Output the [X, Y] coordinate of the center of the cell containing the given text.  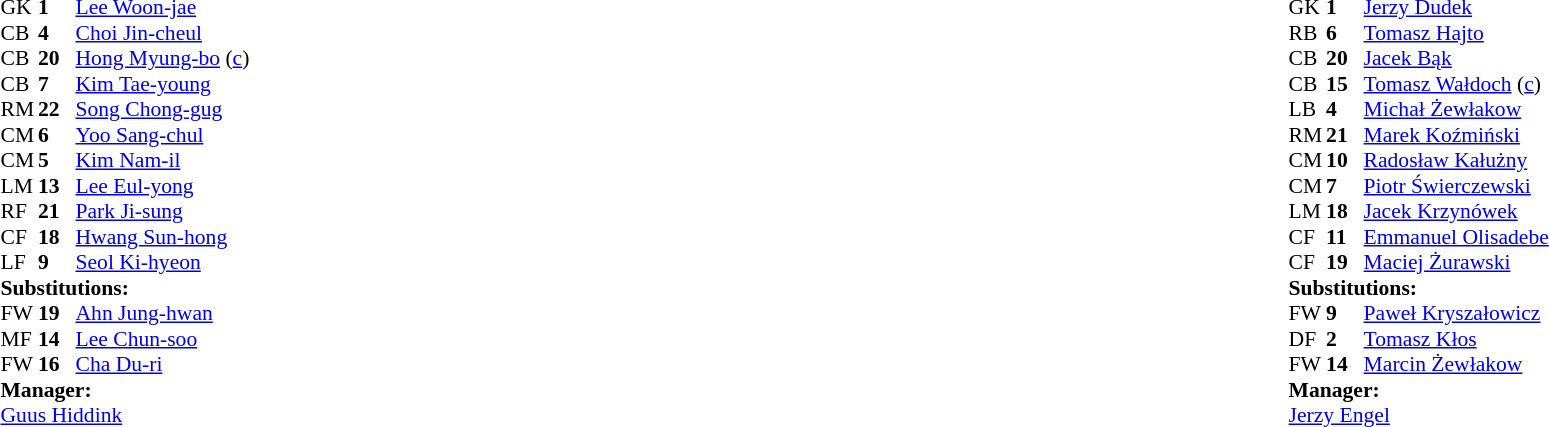
15 [1345, 84]
Lee Eul-yong [163, 186]
16 [57, 365]
Maciej Żurawski [1456, 263]
Yoo Sang-chul [163, 135]
Cha Du-ri [163, 365]
Park Ji-sung [163, 211]
Hong Myung-bo (c) [163, 59]
Tomasz Kłos [1456, 339]
Jacek Bąk [1456, 59]
Song Chong-gug [163, 109]
13 [57, 186]
Ahn Jung-hwan [163, 313]
Piotr Świerczewski [1456, 186]
2 [1345, 339]
RF [19, 211]
LB [1308, 109]
Choi Jin-cheul [163, 33]
Michał Żewłakow [1456, 109]
Tomasz Hajto [1456, 33]
Kim Tae-young [163, 84]
RB [1308, 33]
10 [1345, 161]
DF [1308, 339]
22 [57, 109]
11 [1345, 237]
LF [19, 263]
Marcin Żewłakow [1456, 365]
Marek Koźmiński [1456, 135]
Emmanuel Olisadebe [1456, 237]
5 [57, 161]
Hwang Sun-hong [163, 237]
Paweł Kryszałowicz [1456, 313]
Seol Ki-hyeon [163, 263]
Lee Chun-soo [163, 339]
Jacek Krzynówek [1456, 211]
Radosław Kałużny [1456, 161]
Tomasz Wałdoch (c) [1456, 84]
MF [19, 339]
Kim Nam-il [163, 161]
